Locate the cell with the specified text and output its (x, y) center coordinate. 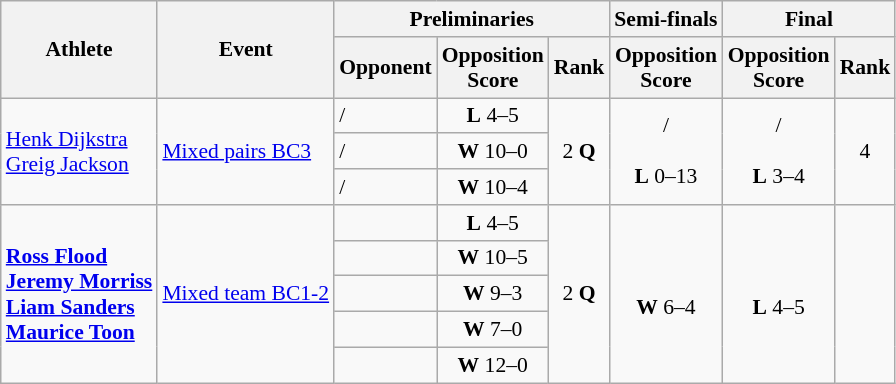
Semi-finals (666, 19)
W 12–0 (493, 365)
Opponent (386, 68)
Preliminaries (472, 19)
W 10–5 (493, 258)
Mixed team BC1-2 (246, 294)
Ross Flood Jeremy Morriss Liam Sanders Maurice Toon (80, 294)
Event (246, 50)
W 10–4 (493, 187)
Henk Dijkstra Greig Jackson (80, 152)
/ L 3–4 (779, 152)
W 6–4 (666, 294)
W 9–3 (493, 294)
4 (866, 152)
Mixed pairs BC3 (246, 152)
/ L 0–13 (666, 152)
W 7–0 (493, 330)
W 10–0 (493, 152)
Athlete (80, 50)
Final (810, 19)
